Scan for the cell matching the given text and deliver its (x, y) coordinate at center. 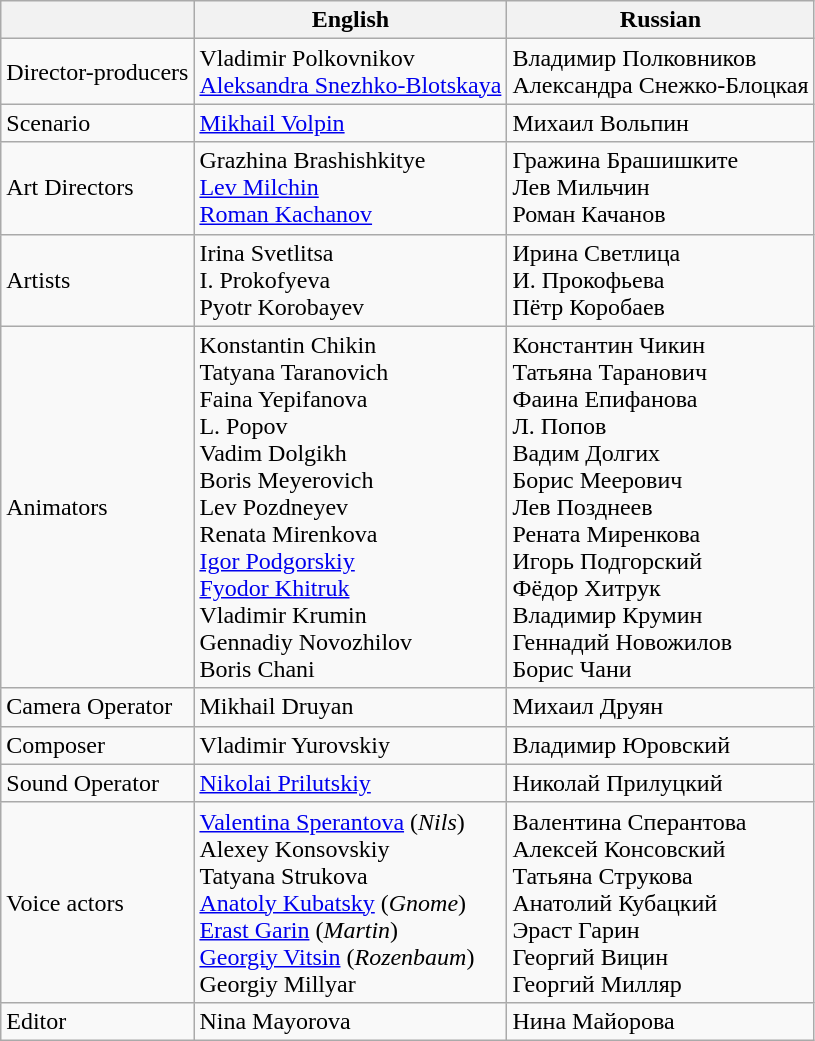
Director-producers (98, 72)
English (350, 20)
Sound Operator (98, 783)
Николай Прилуцкий (660, 783)
Валентина СперантоваАлексей КонсовскийТатьяна СтруковаАнатолий КубацкийЭраст ГаринГеоргий ВицинГеоргий Милляр (660, 902)
Russian (660, 20)
Nikolai Prilutskiy (350, 783)
Grazhina BrashishkityeLev MilchinRoman Kachanov (350, 188)
Михаил Вольпин (660, 123)
Artists (98, 280)
Composer (98, 745)
Михаил Друян (660, 707)
Art Directors (98, 188)
Camera Operator (98, 707)
Владимир Юровский (660, 745)
Voice actors (98, 902)
Irina SvetlitsaI. ProkofyevaPyotr Korobayev (350, 280)
Scenario (98, 123)
Editor (98, 1021)
Mikhail Druyan (350, 707)
Mikhail Volpin (350, 123)
Ирина СветлицаИ. ПрокофьеваПётр Коробаев (660, 280)
Animators (98, 507)
Vladimir Yurovskiy (350, 745)
Владимир ПолковниковАлександра Снежко-Блоцкая (660, 72)
Vladimir PolkovnikovAleksandra Snezhko-Blotskaya (350, 72)
Нина Майорова (660, 1021)
Гражина БрашишкитеЛев МильчинРоман Качанов (660, 188)
Nina Mayorova (350, 1021)
Valentina Sperantova (Nils)Alexey KonsovskiyTatyana StrukovaAnatoly Kubatsky (Gnome)Erast Garin (Martin)Georgiy Vitsin (Rozenbaum)Georgiy Millyar (350, 902)
